Return the [x, y] coordinate for the center point of the cell that contains the specified text.  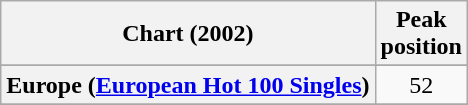
Peakposition [421, 34]
Chart (2002) [188, 34]
52 [421, 85]
Europe (European Hot 100 Singles) [188, 85]
